Search for the cell housing the specified text and yield its (X, Y) center coordinate. 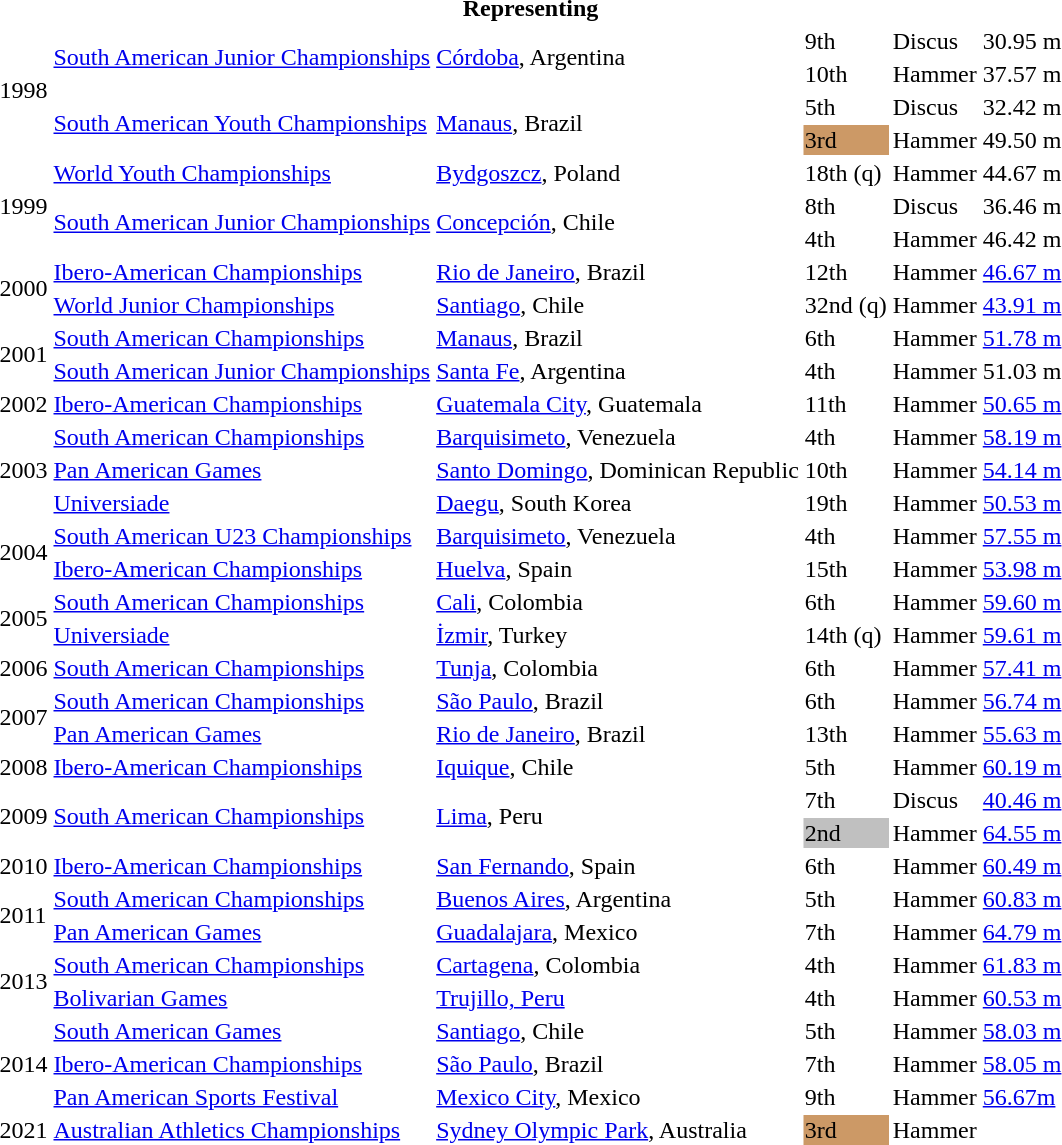
Buenos Aires, Argentina (618, 899)
San Fernando, Spain (618, 866)
Bolivarian Games (242, 998)
Lima, Peru (618, 816)
Pan American Sports Festival (242, 1097)
32nd (q) (846, 305)
World Junior Championships (242, 305)
Trujillo, Peru (618, 998)
2nd (846, 833)
Australian Athletics Championships (242, 1130)
South American Youth Championships (242, 124)
İzmir, Turkey (618, 635)
South American Games (242, 1031)
Guatemala City, Guatemala (618, 404)
Bydgoszcz, Poland (618, 173)
19th (846, 503)
Concepción, Chile (618, 222)
Cartagena, Colombia (618, 965)
Tunja, Colombia (618, 668)
Daegu, South Korea (618, 503)
Córdoba, Argentina (618, 58)
South American U23 Championships (242, 536)
Santa Fe, Argentina (618, 371)
Sydney Olympic Park, Australia (618, 1130)
Santo Domingo, Dominican Republic (618, 470)
11th (846, 404)
14th (q) (846, 635)
8th (846, 206)
World Youth Championships (242, 173)
15th (846, 569)
18th (q) (846, 173)
Mexico City, Mexico (618, 1097)
Cali, Colombia (618, 602)
12th (846, 272)
Huelva, Spain (618, 569)
Iquique, Chile (618, 767)
13th (846, 734)
Guadalajara, Mexico (618, 932)
